Output the (x, y) coordinate of the center of the cell containing the given text.  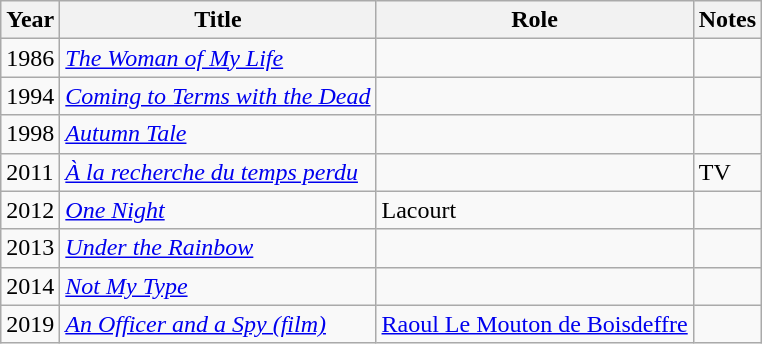
À la recherche du temps perdu (218, 172)
TV (727, 172)
Title (218, 20)
An Officer and a Spy (film) (218, 324)
Role (534, 20)
2019 (30, 324)
Autumn Tale (218, 134)
1998 (30, 134)
Notes (727, 20)
2013 (30, 248)
Raoul Le Mouton de Boisdeffre (534, 324)
1986 (30, 58)
One Night (218, 210)
2014 (30, 286)
Coming to Terms with the Dead (218, 96)
Not My Type (218, 286)
Year (30, 20)
1994 (30, 96)
2012 (30, 210)
The Woman of My Life (218, 58)
Under the Rainbow (218, 248)
2011 (30, 172)
Lacourt (534, 210)
